Output the (x, y) coordinate of the center of the cell containing the given text.  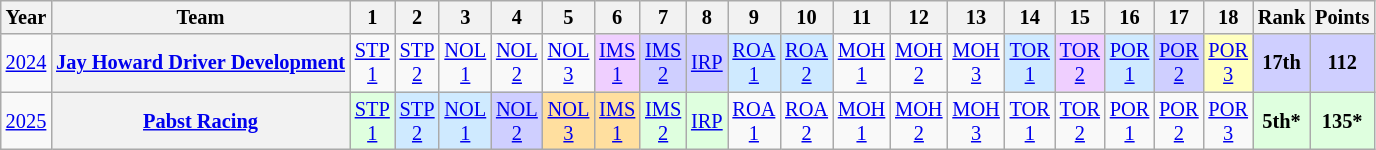
17th (1282, 63)
5th* (1282, 121)
4 (517, 17)
11 (862, 17)
Team (200, 17)
2025 (26, 121)
Rank (1282, 17)
17 (1178, 17)
Year (26, 17)
16 (1130, 17)
112 (1342, 63)
2 (418, 17)
14 (1030, 17)
13 (976, 17)
15 (1080, 17)
1 (372, 17)
6 (617, 17)
18 (1228, 17)
10 (806, 17)
7 (663, 17)
Pabst Racing (200, 121)
3 (465, 17)
Jay Howard Driver Development (200, 63)
5 (569, 17)
8 (706, 17)
Points (1342, 17)
9 (754, 17)
135* (1342, 121)
12 (918, 17)
2024 (26, 63)
